Provide the [x, y] coordinate of the cell's center where the given text is located.  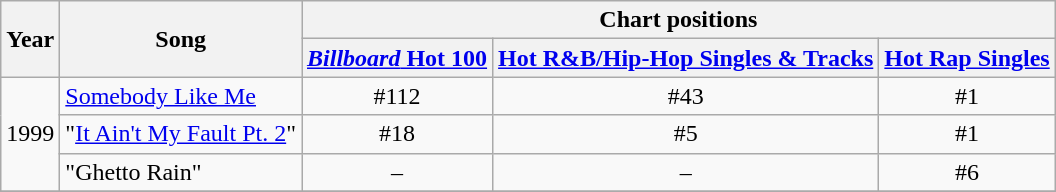
Hot Rap Singles [967, 58]
Somebody Like Me [181, 96]
#112 [398, 96]
#18 [398, 134]
Song [181, 39]
"Ghetto Rain" [181, 172]
Chart positions [679, 20]
#43 [686, 96]
"It Ain't My Fault Pt. 2" [181, 134]
Billboard Hot 100 [398, 58]
Year [30, 39]
Hot R&B/Hip-Hop Singles & Tracks [686, 58]
#6 [967, 172]
#5 [686, 134]
1999 [30, 134]
